Provide the (x, y) coordinate of the cell's center where the given text is located.  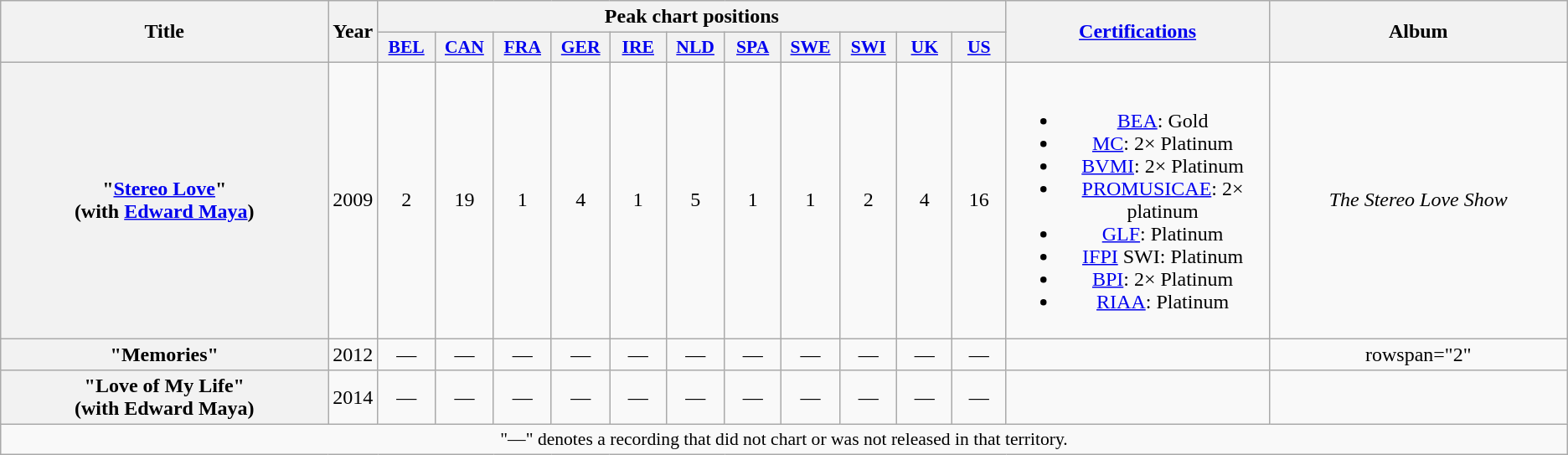
SPA (753, 48)
GER (580, 48)
UK (925, 48)
2009 (353, 199)
"Memories" (164, 354)
SWE (810, 48)
BEL (407, 48)
BEA: GoldMC: 2× PlatinumBVMI: 2× PlatinumPROMUSICAE: 2× platinumGLF: PlatinumIFPI SWI: PlatinumBPI: 2× PlatinumRIAA: Platinum (1137, 199)
16 (979, 199)
rowspan="2" (1418, 354)
IRE (638, 48)
5 (695, 199)
Peak chart positions (692, 17)
US (979, 48)
Album (1418, 32)
"Love of My Life" (with Edward Maya) (164, 397)
2012 (353, 354)
Title (164, 32)
2014 (353, 397)
Year (353, 32)
The Stereo Love Show (1418, 199)
NLD (695, 48)
"Stereo Love" (with Edward Maya) (164, 199)
FRA (523, 48)
Certifications (1137, 32)
SWI (869, 48)
CAN (465, 48)
"—" denotes a recording that did not chart or was not released in that territory. (784, 440)
19 (465, 199)
